Pinpoint the cell where the given text exists, returning its (X, Y) midpoint coordinate. 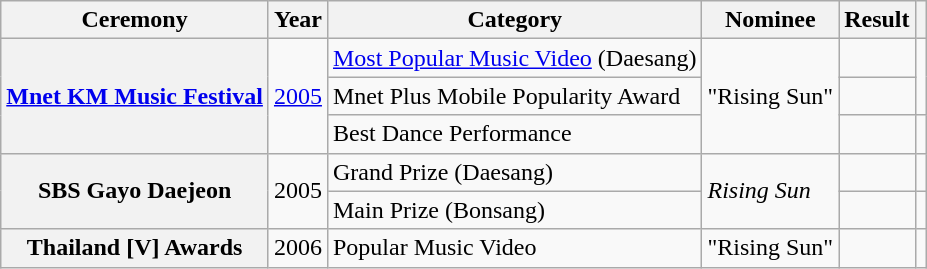
SBS Gayo Daejeon (135, 191)
Grand Prize (Daesang) (514, 172)
Thailand [V] Awards (135, 248)
Best Dance Performance (514, 134)
Ceremony (135, 20)
2006 (298, 248)
Result (877, 20)
Mnet KM Music Festival (135, 96)
Main Prize (Bonsang) (514, 210)
Mnet Plus Mobile Popularity Award (514, 96)
Most Popular Music Video (Daesang) (514, 58)
Popular Music Video (514, 248)
Category (514, 20)
Nominee (770, 20)
Rising Sun (770, 191)
Year (298, 20)
